Capture the cell that displays the provided text and extract its [X, Y] central coordinate. 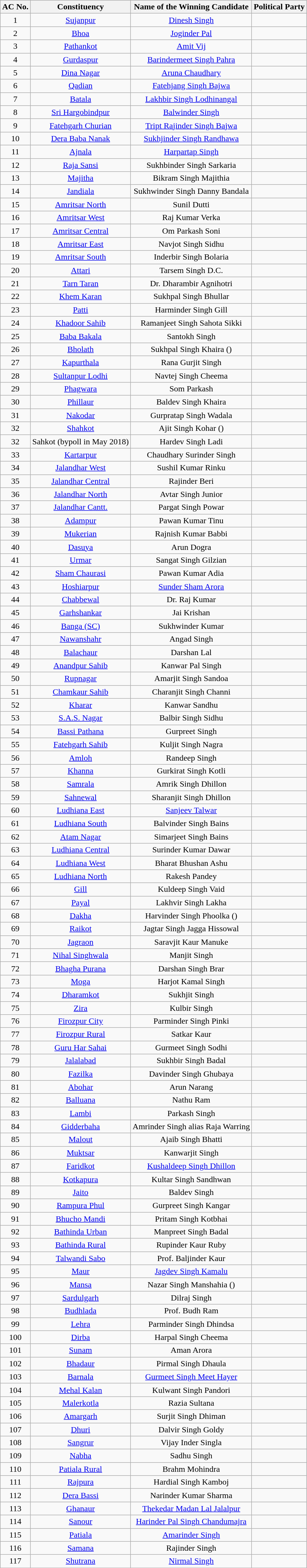
Jai Krishan [191, 613]
53 [15, 718]
Sushil Kumar Rinku [191, 468]
94 [15, 1258]
Baba Bakala [81, 336]
Anandpur Sahib [81, 665]
Moga [81, 981]
Fazilka [81, 1074]
Amarjit Singh Sandoa [191, 679]
Parkash Singh [191, 1113]
83 [15, 1113]
64 [15, 863]
57 [15, 771]
Sadhu Singh [191, 1456]
Adampur [81, 520]
Nabha [81, 1456]
8 [15, 112]
Harinder Pal Singh Chandumajra [191, 1522]
12 [15, 165]
52 [15, 705]
Kuldeep Singh Vaid [191, 889]
S.A.S. Nagar [81, 718]
Nathu Ram [191, 1100]
Pirmal Singh Dhaula [191, 1363]
85 [15, 1140]
70 [15, 942]
6 [15, 86]
91 [15, 1218]
Shutrana [81, 1561]
101 [15, 1350]
Balwinder Singh [191, 112]
71 [15, 955]
69 [15, 929]
Angad Singh [191, 639]
105 [15, 1403]
Abohar [81, 1087]
Gurpreet Singh [191, 731]
97 [15, 1298]
51 [15, 692]
Balluana [81, 1100]
19 [15, 257]
82 [15, 1100]
22 [15, 297]
Chamkaur Sahib [81, 692]
Rajpura [81, 1482]
Harminder Singh Gill [191, 310]
Khem Karan [81, 297]
Rajinder Beri [191, 481]
Lakhvir Singh Lakha [191, 903]
47 [15, 639]
Arun Dogra [191, 547]
Urmar [81, 560]
Bharat Bhushan Ashu [191, 863]
Ludhiana North [81, 876]
Sunam [81, 1350]
96 [15, 1285]
Gurpreet Singh Kangar [191, 1205]
Name of the Winning Candidate [191, 7]
Kuljit Singh Nagra [191, 744]
20 [15, 270]
Santokh Singh [191, 336]
Sanjeev Talwar [191, 810]
39 [15, 534]
Kharar [81, 705]
112 [15, 1495]
Malerkotla [81, 1403]
Jagraon [81, 942]
30 [15, 402]
Fatehjang Singh Bajwa [191, 86]
Dharamkot [81, 995]
113 [15, 1508]
Harpartap Singh [191, 152]
89 [15, 1192]
Ajnala [81, 152]
43 [15, 587]
116 [15, 1548]
Patti [81, 310]
Nirmal Singh [191, 1561]
Sunder Sham Arora [191, 587]
Maur [81, 1271]
Raja Sansi [81, 165]
Darshan Lal [191, 652]
Manjit Singh [191, 955]
74 [15, 995]
Ludhiana East [81, 810]
Dalvir Singh Goldy [191, 1430]
5 [15, 73]
Balachaur [81, 652]
81 [15, 1087]
63 [15, 850]
Baldev Singh [191, 1192]
33 [15, 455]
Political Party [279, 7]
61 [15, 824]
Simarjeet Singh Bains [191, 837]
Nihal Singhwala [81, 955]
9 [15, 125]
54 [15, 731]
Vijay Inder Singla [191, 1443]
59 [15, 797]
Faridkot [81, 1166]
26 [15, 349]
77 [15, 1034]
Sukhwinder Singh Danny Bandala [191, 191]
65 [15, 876]
Bassi Pathana [81, 731]
Jagtar Singh Jagga Hissowal [191, 929]
Dr. Dharambir Agnihotri [191, 283]
28 [15, 375]
Sukhwinder Kumar [191, 626]
62 [15, 837]
Dinesh Singh [191, 20]
Amritsar North [81, 205]
Gill [81, 889]
Rakesh Pandey [191, 876]
Sanour [81, 1522]
Samana [81, 1548]
109 [15, 1456]
Sunil Dutti [191, 205]
40 [15, 547]
Rupnagar [81, 679]
Mehal Kalan [81, 1390]
Amritsar East [81, 244]
Sham Chaurasi [81, 573]
104 [15, 1390]
Parminder Singh Pinki [191, 1021]
Talwandi Sabo [81, 1258]
Rampura Phul [81, 1205]
18 [15, 244]
24 [15, 323]
Avtar Singh Junior [191, 494]
Som Parkash [191, 389]
Nazar Singh Manshahia () [191, 1285]
Kapurthala [81, 362]
Khanna [81, 771]
Sri Hargobindpur [81, 112]
Kulbir Singh [191, 1008]
Atam Nagar [81, 837]
29 [15, 389]
Kanwar Pal Singh [191, 665]
Barindermeet Singh Pahra [191, 60]
Rajnish Kumar Babbi [191, 534]
Amloh [81, 758]
Amit Vij [191, 46]
Pargat Singh Powar [191, 507]
Sukhpal Singh Bhullar [191, 297]
86 [15, 1153]
Bhadaur [81, 1363]
Gurpratap Singh Wadala [191, 415]
35 [15, 481]
66 [15, 889]
Bathinda Urban [81, 1232]
Razia Sultana [191, 1403]
60 [15, 810]
Gurkirat Singh Kotli [191, 771]
Samrala [81, 784]
78 [15, 1048]
38 [15, 520]
114 [15, 1522]
Amarinder Singh [191, 1535]
Batala [81, 99]
Dera Bassi [81, 1495]
Pritam Singh Kotbhai [191, 1218]
111 [15, 1482]
34 [15, 468]
Brahm Mohindra [191, 1469]
Phagwara [81, 389]
AC No. [15, 7]
Zira [81, 1008]
67 [15, 903]
Budhlada [81, 1311]
23 [15, 310]
Phillaur [81, 402]
41 [15, 560]
Hardev Singh Ladi [191, 442]
Hoshiarpur [81, 587]
80 [15, 1074]
Parminder Singh Dhindsa [191, 1324]
Dasuya [81, 547]
Saravjit Kaur Manuke [191, 942]
Om Parkash Soni [191, 231]
Payal [81, 903]
50 [15, 679]
Rana Gurjit Singh [191, 362]
Amritsar West [81, 218]
Banga (SC) [81, 626]
75 [15, 1008]
Firozpur Rural [81, 1034]
Amrik Singh Dhillon [191, 784]
Narinder Kumar Sharma [191, 1495]
Davinder Singh Ghubaya [191, 1074]
Sukhjinder Singh Randhawa [191, 138]
Jandiala [81, 191]
Tarsem Singh D.C. [191, 270]
Jagdev Singh Kamalu [191, 1271]
Rupinder Kaur Ruby [191, 1245]
Barnala [81, 1377]
Jalandhar Central [81, 481]
Bathinda Rural [81, 1245]
Harpal Singh Cheema [191, 1337]
Joginder Pal [191, 33]
Thekedar Madan Lal Jalalpur [191, 1508]
Muktsar [81, 1153]
Sukhpal Singh Khaira () [191, 349]
Inderbir Singh Bolaria [191, 257]
Kanwar Sandhu [191, 705]
76 [15, 1021]
Hardial Singh Kamboj [191, 1482]
14 [15, 191]
42 [15, 573]
Amargarh [81, 1416]
27 [15, 362]
Amritsar Central [81, 231]
Bikram Singh Majithia [191, 178]
Sangat Singh Gilzian [191, 560]
Ludhiana South [81, 824]
Harjot Kamal Singh [191, 981]
Mansa [81, 1285]
Dera Baba Nanak [81, 138]
Dakha [81, 916]
88 [15, 1179]
1 [15, 20]
Manpreet Singh Badal [191, 1232]
108 [15, 1443]
Fatehgarh Sahib [81, 744]
Darshan Singh Brar [191, 968]
Surinder Kumar Dawar [191, 850]
Khadoor Sahib [81, 323]
79 [15, 1061]
95 [15, 1271]
87 [15, 1166]
55 [15, 744]
115 [15, 1535]
Lehra [81, 1324]
Kartarpur [81, 455]
Rajinder Singh [191, 1548]
Ajaib Singh Bhatti [191, 1140]
Ludhiana Central [81, 850]
Bhucho Mandi [81, 1218]
Nakodar [81, 415]
Gurmeet Singh Meet Hayer [191, 1377]
Dirba [81, 1337]
Patiala [81, 1535]
Ghanaur [81, 1508]
Sangrur [81, 1443]
117 [15, 1561]
Gidderbaha [81, 1126]
Tript Rajinder Singh Bajwa [191, 125]
Prof. Budh Ram [191, 1311]
Dr. Raj Kumar [191, 600]
Kultar Singh Sandhwan [191, 1179]
93 [15, 1245]
Majitha [81, 178]
Sujanpur [81, 20]
48 [15, 652]
Bholath [81, 349]
3 [15, 46]
Ramanjeet Singh Sahota Sikki [191, 323]
Bhagha Purana [81, 968]
106 [15, 1416]
Sardulgarh [81, 1298]
Amrinder Singh alias Raja Warring [191, 1126]
Qadian [81, 86]
Bhoa [81, 33]
49 [15, 665]
Patiala Rural [81, 1469]
Randeep Singh [191, 758]
Dhuri [81, 1430]
Kotkapura [81, 1179]
98 [15, 1311]
46 [15, 626]
Kushaldeep Singh Dhillon [191, 1166]
21 [15, 283]
Amritsar South [81, 257]
Attari [81, 270]
Gurmeet Singh Sodhi [191, 1048]
Jaito [81, 1192]
100 [15, 1337]
Pawan Kumar Tinu [191, 520]
58 [15, 784]
Navjot Singh Sidhu [191, 244]
Raikot [81, 929]
Sharanjit Singh Dhillon [191, 797]
Surjit Singh Dhiman [191, 1416]
84 [15, 1126]
44 [15, 600]
Charanjit Singh Channi [191, 692]
Aman Arora [191, 1350]
Nawanshahr [81, 639]
Pathankot [81, 46]
Jalandhar North [81, 494]
11 [15, 152]
110 [15, 1469]
Sultanpur Lodhi [81, 375]
Balvinder Singh Bains [191, 824]
Arun Narang [191, 1087]
Jalalabad [81, 1061]
Garhshankar [81, 613]
Sukhbir Singh Badal [191, 1061]
Tarn Taran [81, 283]
Chabbewal [81, 600]
Jalandhar West [81, 468]
4 [15, 60]
Ludhiana West [81, 863]
Sukhjit Singh [191, 995]
56 [15, 758]
Dina Nagar [81, 73]
Navtej Singh Cheema [191, 375]
Aruna Chaudhary [191, 73]
Lambi [81, 1113]
Jalandhar Cantt. [81, 507]
Guru Har Sahai [81, 1048]
25 [15, 336]
16 [15, 218]
Chaudhary Surinder Singh [191, 455]
107 [15, 1430]
36 [15, 494]
72 [15, 968]
Balbir Singh Sidhu [191, 718]
Satkar Kaur [191, 1034]
68 [15, 916]
Harvinder Singh Phoolka () [191, 916]
99 [15, 1324]
Pawan Kumar Adia [191, 573]
Firozpur City [81, 1021]
102 [15, 1363]
2 [15, 33]
10 [15, 138]
7 [15, 99]
31 [15, 415]
Sahkot (bypoll in May 2018) [81, 442]
45 [15, 613]
73 [15, 981]
Lakhbir Singh Lodhinangal [191, 99]
Kulwant Singh Pandori [191, 1390]
90 [15, 1205]
Sukhbinder Singh Sarkaria [191, 165]
Baldev Singh Khaira [191, 402]
Dilraj Singh [191, 1298]
103 [15, 1377]
37 [15, 507]
Gurdaspur [81, 60]
Raj Kumar Verka [191, 218]
Prof. Baljinder Kaur [191, 1258]
13 [15, 178]
Fatehgarh Churian [81, 125]
92 [15, 1232]
Constituency [81, 7]
Mukerian [81, 534]
Malout [81, 1140]
Sahnewal [81, 797]
Kanwarjit Singh [191, 1153]
15 [15, 205]
Shahkot [81, 428]
17 [15, 231]
Ajit Singh Kohar () [191, 428]
